Pinpoint the cell where the given text exists, returning its (X, Y) midpoint coordinate. 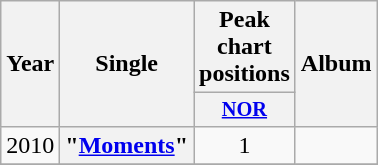
Peak chart positions (245, 47)
Year (30, 64)
2010 (30, 145)
"Moments" (127, 145)
NOR (245, 110)
1 (245, 145)
Single (127, 64)
Album (336, 64)
